Extract the (X, Y) coordinate from the center of the cell holding the provided text.  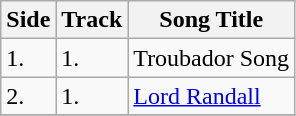
Troubador Song (212, 58)
2. (28, 96)
Song Title (212, 20)
Lord Randall (212, 96)
Side (28, 20)
Track (92, 20)
